Identify which cell holds the provided text, then report its (x, y) central coordinate. 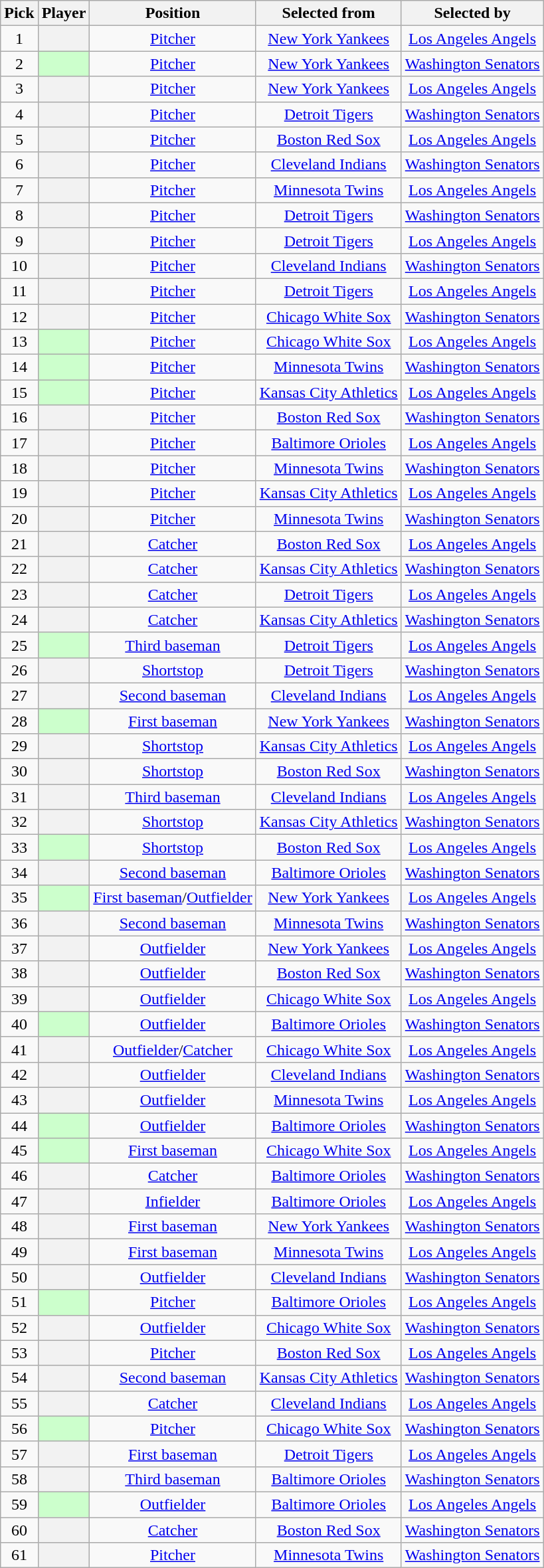
Infielder (173, 1201)
15 (19, 392)
9 (19, 240)
12 (19, 317)
24 (19, 620)
44 (19, 1126)
42 (19, 1075)
29 (19, 746)
Outfielder/Catcher (173, 1049)
33 (19, 847)
27 (19, 695)
30 (19, 772)
10 (19, 266)
First baseman/Outfielder (173, 898)
58 (19, 1479)
34 (19, 873)
35 (19, 898)
Position (173, 13)
39 (19, 999)
56 (19, 1429)
31 (19, 797)
8 (19, 215)
48 (19, 1227)
41 (19, 1049)
18 (19, 468)
6 (19, 165)
53 (19, 1353)
23 (19, 594)
36 (19, 923)
37 (19, 948)
16 (19, 418)
46 (19, 1176)
17 (19, 443)
19 (19, 493)
40 (19, 1024)
55 (19, 1403)
11 (19, 291)
61 (19, 1555)
49 (19, 1252)
25 (19, 645)
47 (19, 1201)
43 (19, 1100)
Selected by (472, 13)
52 (19, 1328)
21 (19, 544)
Pick (19, 13)
3 (19, 89)
26 (19, 670)
59 (19, 1504)
7 (19, 190)
45 (19, 1151)
1 (19, 39)
14 (19, 367)
20 (19, 519)
51 (19, 1302)
38 (19, 974)
32 (19, 822)
50 (19, 1277)
22 (19, 569)
Selected from (328, 13)
2 (19, 64)
Player (64, 13)
4 (19, 114)
28 (19, 721)
60 (19, 1529)
13 (19, 342)
5 (19, 139)
57 (19, 1454)
54 (19, 1378)
